Return (x, y) of the center of cell containing provided text 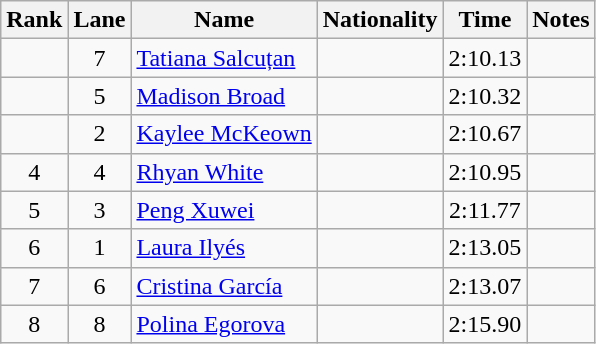
Nationality (380, 20)
Rank (34, 20)
Name (224, 20)
3 (100, 210)
Rhyan White (224, 172)
2:10.95 (485, 172)
2:11.77 (485, 210)
Tatiana Salcuțan (224, 58)
2 (100, 134)
2:15.90 (485, 324)
Laura Ilyés (224, 248)
2:10.67 (485, 134)
Polina Egorova (224, 324)
2:10.32 (485, 96)
2:13.07 (485, 286)
Notes (561, 20)
Peng Xuwei (224, 210)
2:13.05 (485, 248)
2:10.13 (485, 58)
Cristina García (224, 286)
Kaylee McKeown (224, 134)
Time (485, 20)
1 (100, 248)
Madison Broad (224, 96)
Lane (100, 20)
